Detect which cell encompasses the target text, then output its (X, Y) center coordinate. 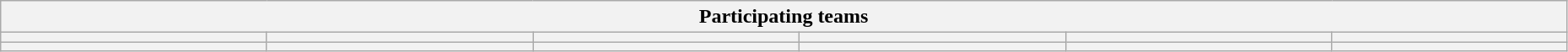
Participating teams (784, 17)
